Capture the cell that displays the provided text and extract its [X, Y] central coordinate. 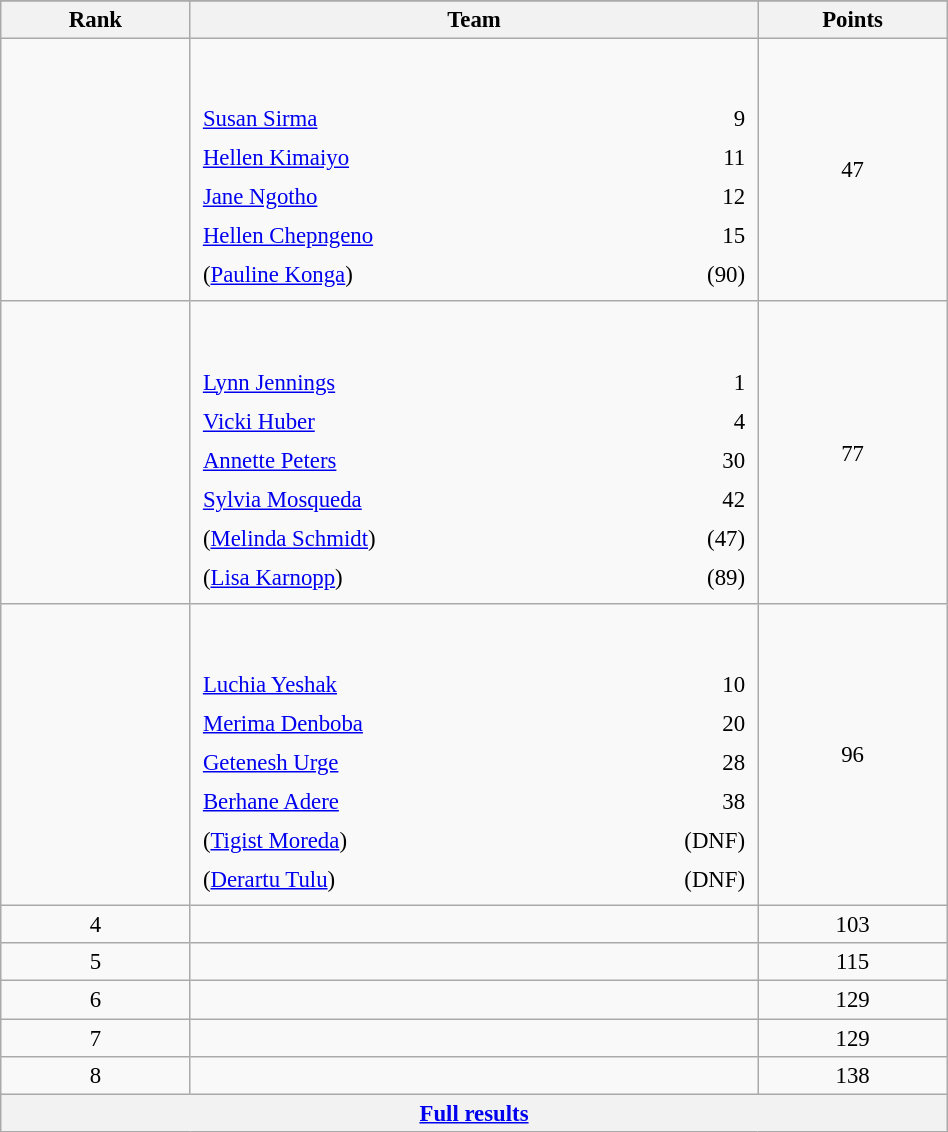
96 [852, 755]
15 [693, 236]
47 [852, 170]
9 [693, 119]
10 [669, 684]
Hellen Kimaiyo [415, 158]
11 [693, 158]
(90) [693, 275]
38 [669, 801]
103 [852, 925]
Luchia Yeshak [392, 684]
138 [852, 1075]
8 [96, 1075]
30 [694, 460]
(Lisa Karnopp) [416, 577]
(89) [694, 577]
Merima Denboba [392, 723]
Luchia Yeshak 10 Merima Denboba 20 Getenesh Urge 28 Berhane Adere 38 (Tigist Moreda) (DNF) (Derartu Tulu) (DNF) [474, 755]
Jane Ngotho [415, 197]
Getenesh Urge [392, 762]
Vicki Huber [416, 421]
1 [694, 382]
(47) [694, 538]
Susan Sirma 9 Hellen Kimaiyo 11 Jane Ngotho 12 Hellen Chepngeno 15 (Pauline Konga) (90) [474, 170]
77 [852, 453]
5 [96, 963]
12 [693, 197]
Lynn Jennings [416, 382]
Annette Peters [416, 460]
Team [474, 20]
Sylvia Mosqueda [416, 499]
42 [694, 499]
Full results [474, 1113]
6 [96, 1000]
Berhane Adere [392, 801]
Susan Sirma [415, 119]
28 [669, 762]
20 [669, 723]
Lynn Jennings 1 Vicki Huber 4 Annette Peters 30 Sylvia Mosqueda 42 (Melinda Schmidt) (47) (Lisa Karnopp) (89) [474, 453]
(Pauline Konga) [415, 275]
(Tigist Moreda) [392, 840]
Points [852, 20]
Rank [96, 20]
(Derartu Tulu) [392, 880]
Hellen Chepngeno [415, 236]
115 [852, 963]
7 [96, 1038]
(Melinda Schmidt) [416, 538]
